Extract the (X, Y) coordinate from the center of the cell holding the provided text.  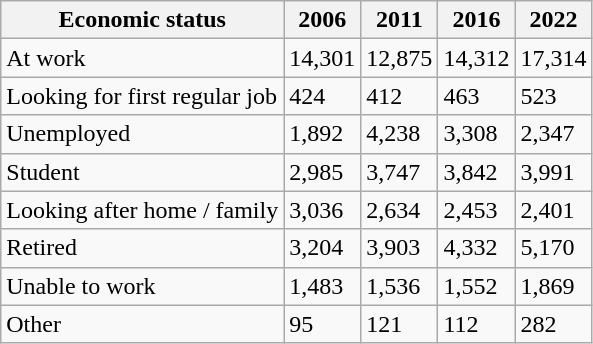
1,483 (322, 286)
463 (476, 96)
17,314 (554, 58)
1,536 (400, 286)
2011 (400, 20)
Retired (142, 248)
14,301 (322, 58)
Unemployed (142, 134)
Economic status (142, 20)
2,401 (554, 210)
2,347 (554, 134)
2,634 (400, 210)
Other (142, 324)
5,170 (554, 248)
2016 (476, 20)
Looking after home / family (142, 210)
Unable to work (142, 286)
3,036 (322, 210)
1,892 (322, 134)
112 (476, 324)
282 (554, 324)
2,453 (476, 210)
At work (142, 58)
3,747 (400, 172)
3,204 (322, 248)
2022 (554, 20)
Looking for first regular job (142, 96)
4,332 (476, 248)
1,552 (476, 286)
121 (400, 324)
4,238 (400, 134)
12,875 (400, 58)
2,985 (322, 172)
1,869 (554, 286)
424 (322, 96)
95 (322, 324)
2006 (322, 20)
3,991 (554, 172)
412 (400, 96)
14,312 (476, 58)
523 (554, 96)
3,308 (476, 134)
Student (142, 172)
3,903 (400, 248)
3,842 (476, 172)
